Identify which cell holds the provided text, then report its [X, Y] central coordinate. 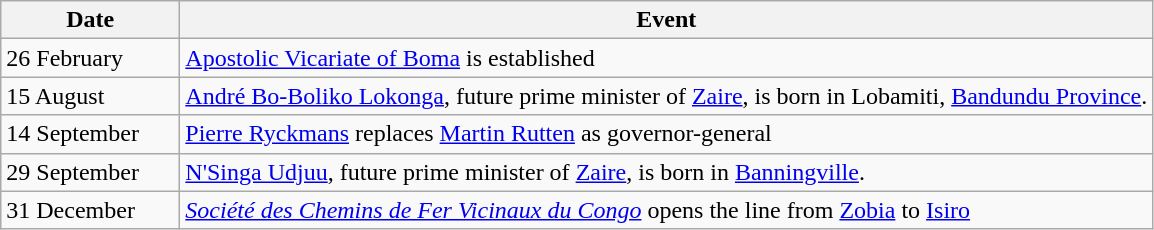
14 September [90, 134]
Date [90, 20]
31 December [90, 210]
André Bo-Boliko Lokonga, future prime minister of Zaire, is born in Lobamiti, Bandundu Province. [666, 96]
29 September [90, 172]
Event [666, 20]
15 August [90, 96]
N'Singa Udjuu, future prime minister of Zaire, is born in Banningville. [666, 172]
Pierre Ryckmans replaces Martin Rutten as governor-general [666, 134]
26 February [90, 58]
Apostolic Vicariate of Boma is established [666, 58]
Société des Chemins de Fer Vicinaux du Congo opens the line from Zobia to Isiro [666, 210]
